Provide the [x, y] coordinate of the cell's center where the given text is located.  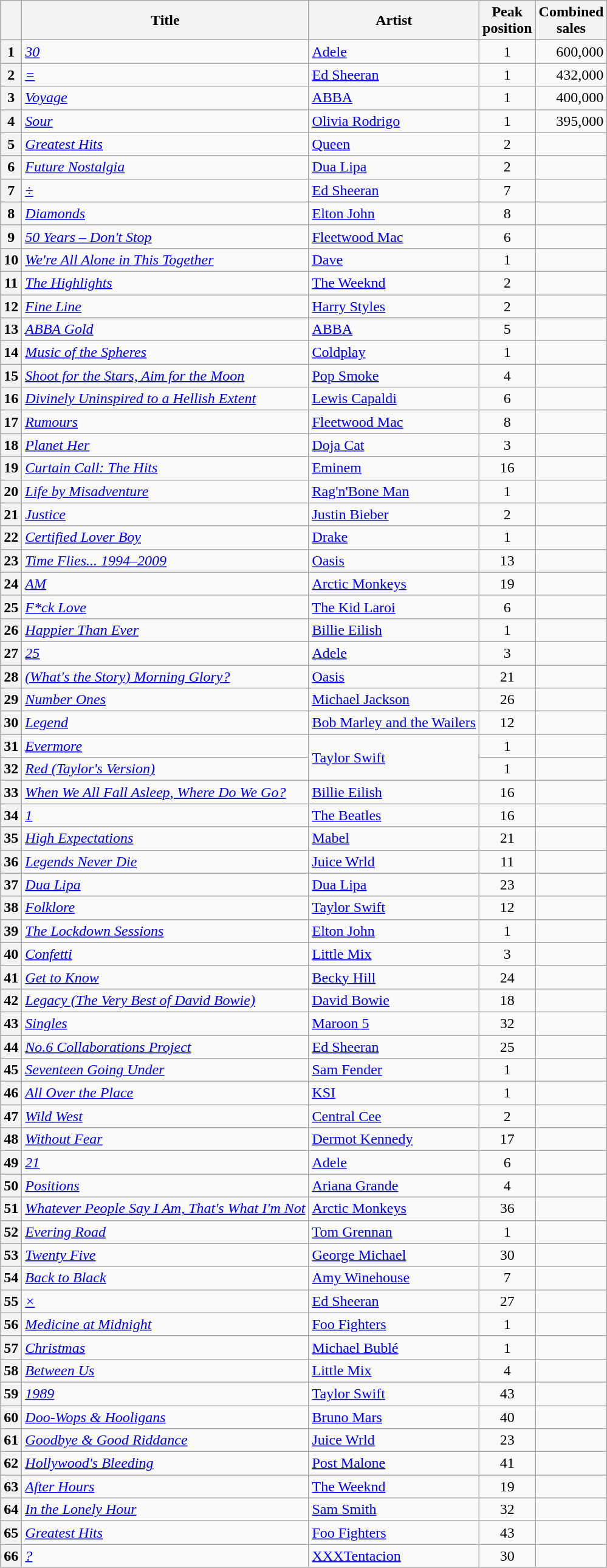
55 [11, 1301]
David Bowie [394, 1000]
KSI [394, 1093]
15 [11, 376]
Bruno Mars [394, 1417]
Dermot Kennedy [394, 1139]
Title [165, 21]
Tom Grennan [394, 1232]
46 [11, 1093]
49 [11, 1162]
Mabel [394, 838]
Rag'n'Bone Man [394, 491]
Sam Smith [394, 1510]
All Over the Place [165, 1093]
63 [11, 1487]
Number Ones [165, 700]
? [165, 1556]
52 [11, 1232]
After Hours [165, 1487]
Music of the Spheres [165, 353]
51 [11, 1209]
Christmas [165, 1347]
Seventeen Going Under [165, 1070]
Eminem [394, 468]
(What's the Story) Morning Glory? [165, 677]
Post Malone [394, 1463]
F*ck Love [165, 607]
AM [165, 584]
Twenty Five [165, 1255]
29 [11, 700]
39 [11, 931]
Life by Misadventure [165, 491]
× [165, 1301]
59 [11, 1394]
÷ [165, 190]
45 [11, 1070]
22 [11, 537]
1989 [165, 1394]
58 [11, 1370]
Legacy (The Very Best of David Bowie) [165, 1000]
395,000 [571, 121]
Rumours [165, 422]
Central Cee [394, 1116]
432,000 [571, 75]
Dave [394, 260]
Singles [165, 1023]
Fine Line [165, 306]
31 [11, 746]
53 [11, 1255]
= [165, 75]
Peakposition [507, 21]
Get to Know [165, 977]
47 [11, 1116]
60 [11, 1417]
Between Us [165, 1370]
48 [11, 1139]
57 [11, 1347]
In the Lonely Hour [165, 1510]
Michael Jackson [394, 700]
65 [11, 1533]
61 [11, 1440]
We're All Alone in This Together [165, 260]
Legend [165, 723]
Future Nostalgia [165, 167]
Legends Never Die [165, 862]
400,000 [571, 98]
Doo-Wops & Hooligans [165, 1417]
The Lockdown Sessions [165, 931]
56 [11, 1324]
Michael Bublé [394, 1347]
44 [11, 1046]
Time Flies... 1994–2009 [165, 561]
Goodbye & Good Riddance [165, 1440]
Positions [165, 1186]
George Michael [394, 1255]
Amy Winehouse [394, 1278]
Queen [394, 144]
14 [11, 353]
35 [11, 838]
33 [11, 792]
High Expectations [165, 838]
Bob Marley and the Wailers [394, 723]
28 [11, 677]
Pop Smoke [394, 376]
No.6 Collaborations Project [165, 1046]
Diamonds [165, 213]
Wild West [165, 1116]
Evermore [165, 746]
Combinedsales [571, 21]
Maroon 5 [394, 1023]
Curtain Call: The Hits [165, 468]
Medicine at Midnight [165, 1324]
42 [11, 1000]
Justin Bieber [394, 514]
Divinely Uninspired to a Hellish Extent [165, 399]
The Kid Laroi [394, 607]
Sour [165, 121]
Shoot for the Stars, Aim for the Moon [165, 376]
Lewis Capaldi [394, 399]
Hollywood's Bleeding [165, 1463]
50 [11, 1186]
Whatever People Say I Am, That's What I'm Not [165, 1209]
Without Fear [165, 1139]
66 [11, 1556]
Folklore [165, 908]
Olivia Rodrigo [394, 121]
Sam Fender [394, 1070]
38 [11, 908]
64 [11, 1510]
9 [11, 237]
62 [11, 1463]
600,000 [571, 52]
Artist [394, 21]
Becky Hill [394, 977]
Back to Black [165, 1278]
10 [11, 260]
50 Years – Don't Stop [165, 237]
Planet Her [165, 445]
Coldplay [394, 353]
37 [11, 885]
ABBA Gold [165, 330]
34 [11, 815]
Confetti [165, 954]
Doja Cat [394, 445]
Evering Road [165, 1232]
Red (Taylor's Version) [165, 769]
Certified Lover Boy [165, 537]
Justice [165, 514]
The Highlights [165, 283]
20 [11, 491]
Ariana Grande [394, 1186]
Drake [394, 537]
Voyage [165, 98]
XXXTentacion [394, 1556]
Harry Styles [394, 306]
The Beatles [394, 815]
Happier Than Ever [165, 630]
54 [11, 1278]
When We All Fall Asleep, Where Do We Go? [165, 792]
